Return the (X, Y) coordinate for the center point of the cell that contains the specified text.  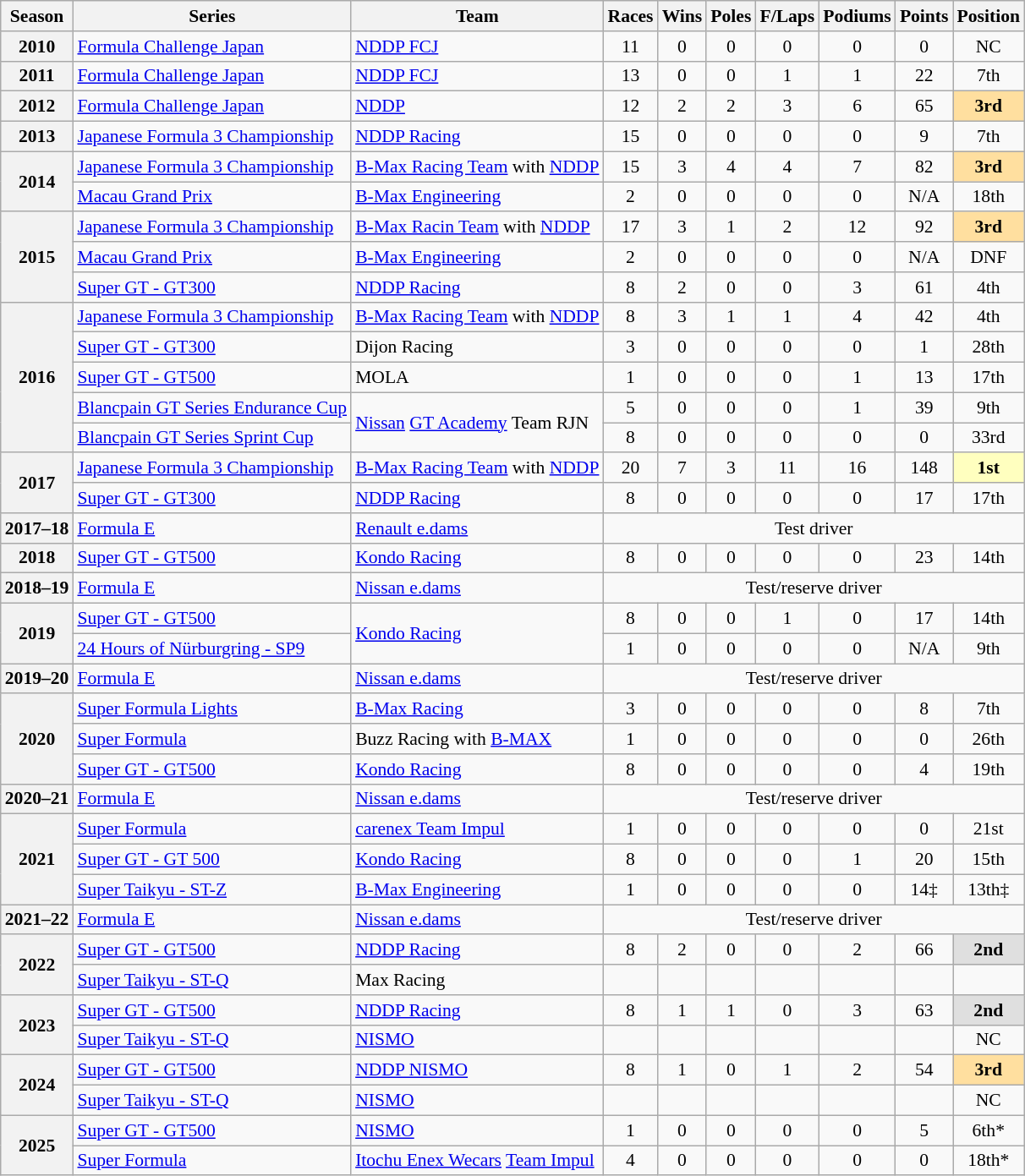
42 (924, 317)
19th (989, 769)
24 Hours of Nürburgring - SP9 (211, 648)
1st (989, 468)
2015 (37, 257)
Dijon Racing (477, 347)
2011 (37, 76)
9 (924, 137)
23 (924, 558)
Podiums (858, 16)
carenex Team Impul (477, 829)
63 (924, 1010)
61 (924, 287)
Super Taikyu - ST-Z (211, 889)
39 (924, 407)
2020–21 (37, 799)
Wins (682, 16)
Series (211, 16)
22 (924, 76)
16 (858, 468)
2010 (37, 46)
2014 (37, 181)
148 (924, 468)
6th* (989, 1130)
NDDP NISMO (477, 1070)
Position (989, 16)
2018 (37, 558)
2021 (37, 859)
2012 (37, 107)
2016 (37, 377)
2024 (37, 1086)
Blancpain GT Series Endurance Cup (211, 407)
Blancpain GT Series Sprint Cup (211, 438)
2021–22 (37, 920)
2019–20 (37, 679)
DNF (989, 257)
2013 (37, 137)
92 (924, 227)
B-Max Racin Team with NDDP (477, 227)
21st (989, 829)
6 (858, 107)
2017–18 (37, 528)
2023 (37, 1025)
2017 (37, 484)
Poles (731, 16)
65 (924, 107)
2020 (37, 739)
54 (924, 1070)
F/Laps (787, 16)
66 (924, 950)
2025 (37, 1145)
14‡ (924, 889)
Super Formula Lights (211, 709)
18th* (989, 1161)
2018–19 (37, 588)
Renault e.dams (477, 528)
Super GT - GT 500 (211, 860)
82 (924, 167)
Team (477, 16)
2019 (37, 634)
13th‡ (989, 889)
MOLA (477, 378)
Buzz Racing with B-MAX (477, 739)
NDDP (477, 107)
2022 (37, 965)
33rd (989, 438)
Test driver (814, 528)
Season (37, 16)
18th (989, 197)
15th (989, 860)
Points (924, 16)
B-Max Racing (477, 709)
28th (989, 347)
Itochu Enex Wecars Team Impul (477, 1161)
Max Racing (477, 980)
Races (630, 16)
26th (989, 739)
Nissan GT Academy Team RJN (477, 423)
